Search for the cell housing the specified text and yield its [x, y] center coordinate. 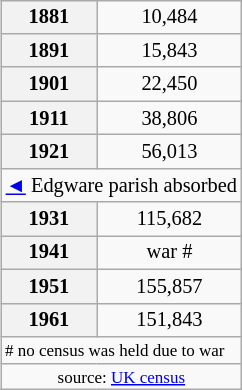
38,806 [170, 118]
# no census was held due to war [122, 350]
15,843 [170, 51]
war # [170, 253]
1891 [49, 51]
155,857 [170, 286]
1881 [49, 17]
22,450 [170, 84]
source: UK census [122, 376]
1921 [49, 152]
1961 [49, 320]
10,484 [170, 17]
1911 [49, 118]
115,682 [170, 219]
1951 [49, 286]
1931 [49, 219]
1901 [49, 84]
151,843 [170, 320]
◄ Edgware parish absorbed [122, 185]
1941 [49, 253]
56,013 [170, 152]
